Scan for the cell matching the given text and deliver its (x, y) coordinate at center. 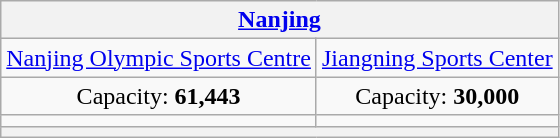
Jiangning Sports Center (437, 58)
Nanjing Olympic Sports Centre (159, 58)
Nanjing (280, 20)
Capacity: 61,443 (159, 96)
Capacity: 30,000 (437, 96)
